Determine the [X, Y] coordinate at the center of the cell enclosing the given text.  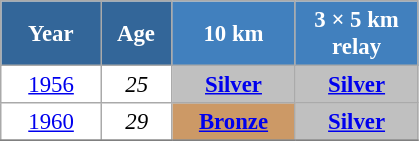
Bronze [234, 122]
10 km [234, 34]
3 × 5 km relay [356, 34]
25 [136, 85]
Age [136, 34]
29 [136, 122]
1956 [52, 85]
1960 [52, 122]
Year [52, 34]
